Capture the cell that displays the provided text and extract its (x, y) central coordinate. 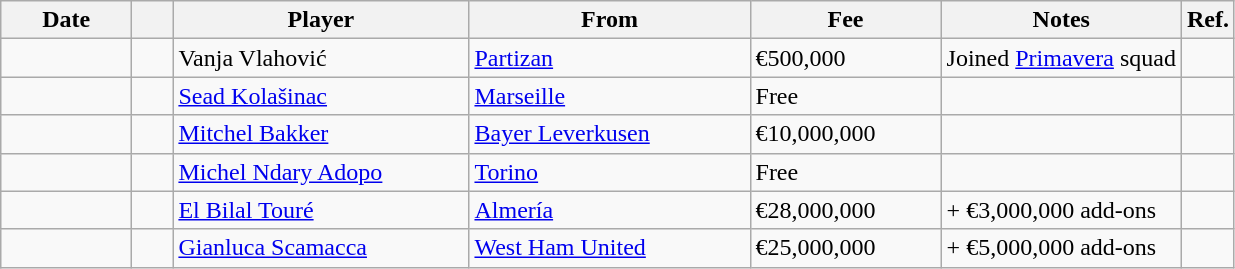
Almería (610, 210)
Date (66, 20)
Bayer Leverkusen (610, 134)
Player (321, 20)
Ref. (1208, 20)
Mitchel Bakker (321, 134)
West Ham United (610, 248)
Michel Ndary Adopo (321, 172)
From (610, 20)
Vanja Vlahović (321, 58)
Sead Kolašinac (321, 96)
Gianluca Scamacca (321, 248)
€10,000,000 (846, 134)
Notes (1061, 20)
+ €3,000,000 add-ons (1061, 210)
El Bilal Touré (321, 210)
Partizan (610, 58)
Torino (610, 172)
€500,000 (846, 58)
Fee (846, 20)
€25,000,000 (846, 248)
Marseille (610, 96)
+ €5,000,000 add-ons (1061, 248)
Joined Primavera squad (1061, 58)
€28,000,000 (846, 210)
